From the cell containing the given text, extract its center point as (x, y) coordinate. 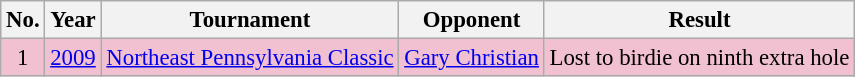
Tournament (250, 20)
2009 (73, 58)
Gary Christian (472, 58)
Lost to birdie on ninth extra hole (699, 58)
1 (23, 58)
Year (73, 20)
No. (23, 20)
Result (699, 20)
Opponent (472, 20)
Northeast Pennsylvania Classic (250, 58)
